Extract the (x, y) coordinate from the center of the cell holding the provided text.  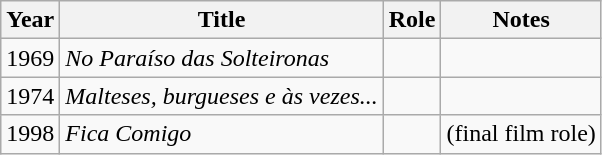
1998 (30, 134)
1974 (30, 96)
Role (412, 20)
(final film role) (521, 134)
1969 (30, 58)
Fica Comigo (222, 134)
No Paraíso das Solteironas (222, 58)
Notes (521, 20)
Year (30, 20)
Malteses, burgueses e às vezes... (222, 96)
Title (222, 20)
